Detect which cell encompasses the target text, then output its [X, Y] center coordinate. 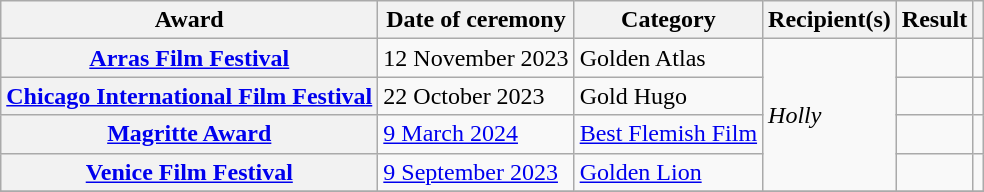
9 March 2024 [476, 134]
Category [668, 20]
9 September 2023 [476, 172]
Gold Hugo [668, 96]
Golden Lion [668, 172]
Golden Atlas [668, 58]
Venice Film Festival [190, 172]
Arras Film Festival [190, 58]
Holly [830, 115]
22 October 2023 [476, 96]
12 November 2023 [476, 58]
Chicago International Film Festival [190, 96]
Date of ceremony [476, 20]
Recipient(s) [830, 20]
Best Flemish Film [668, 134]
Award [190, 20]
Result [934, 20]
Magritte Award [190, 134]
